Return the [x, y] coordinate for the center point of the cell that contains the specified text.  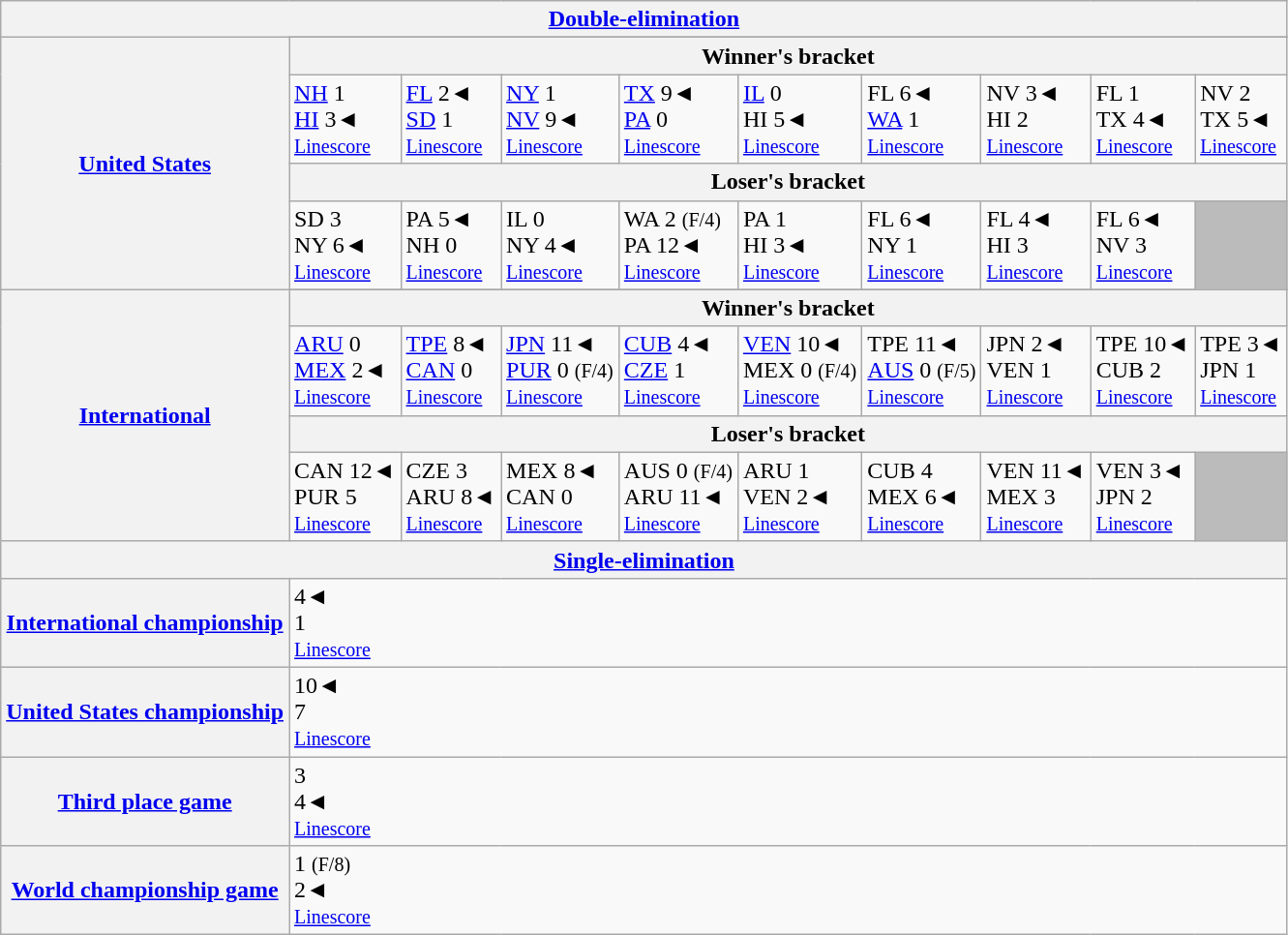
FL 6◄ WA 1Linescore [921, 119]
IL 0 HI 5◄Linescore [799, 119]
AUS 0 (F/4) ARU 11◄Linescore [677, 497]
NV 3◄ HI 2Linescore [1035, 119]
3 4◄Linescore [789, 801]
FL 6◄ NY 1Linescore [921, 245]
CUB 4 MEX 6◄Linescore [921, 497]
FL 2◄ SD 1Linescore [451, 119]
Double-elimination [644, 19]
Single-elimination [644, 559]
JPN 2◄ VEN 1Linescore [1035, 371]
JPN 11◄ PUR 0 (F/4)Linescore [560, 371]
4◄ 1Linescore [789, 622]
PA 5◄ NH 0 Linescore [451, 245]
1 (F/8) 2◄Linescore [789, 890]
VEN 10◄ MEX 0 (F/4)Linescore [799, 371]
United States championship [145, 711]
VEN 11◄ MEX 3Linescore [1035, 497]
NH 1 HI 3◄Linescore [345, 119]
TPE 3◄ JPN 1Linescore [1241, 371]
TPE 11◄ AUS 0 (F/5)Linescore [921, 371]
Third place game [145, 801]
FL 1 TX 4◄Linescore [1142, 119]
TX 9◄ PA 0Linescore [677, 119]
10◄ 7 Linescore [789, 711]
World championship game [145, 890]
CUB 4◄ CZE 1Linescore [677, 371]
MEX 8◄ CAN 0Linescore [560, 497]
WA 2 (F/4) PA 12◄Linescore [677, 245]
PA 1 HI 3◄Linescore [799, 245]
SD 3 NY 6◄ Linescore [345, 245]
IL 0 NY 4◄Linescore [560, 245]
FL 6◄ NV 3Linescore [1142, 245]
NY 1 NV 9◄Linescore [560, 119]
CZE 3 ARU 8◄ Linescore [451, 497]
VEN 3◄ JPN 2Linescore [1142, 497]
ARU 1 VEN 2◄Linescore [799, 497]
International [145, 415]
TPE 8◄ CAN 0Linescore [451, 371]
CAN 12◄ PUR 5Linescore [345, 497]
United States [145, 164]
NV 2 TX 5◄Linescore [1241, 119]
TPE 10◄ CUB 2Linescore [1142, 371]
ARU 0 MEX 2◄Linescore [345, 371]
FL 4◄ HI 3Linescore [1035, 245]
International championship [145, 622]
